For the text-containing cell, return its midpoint in [x, y] coordinate format. 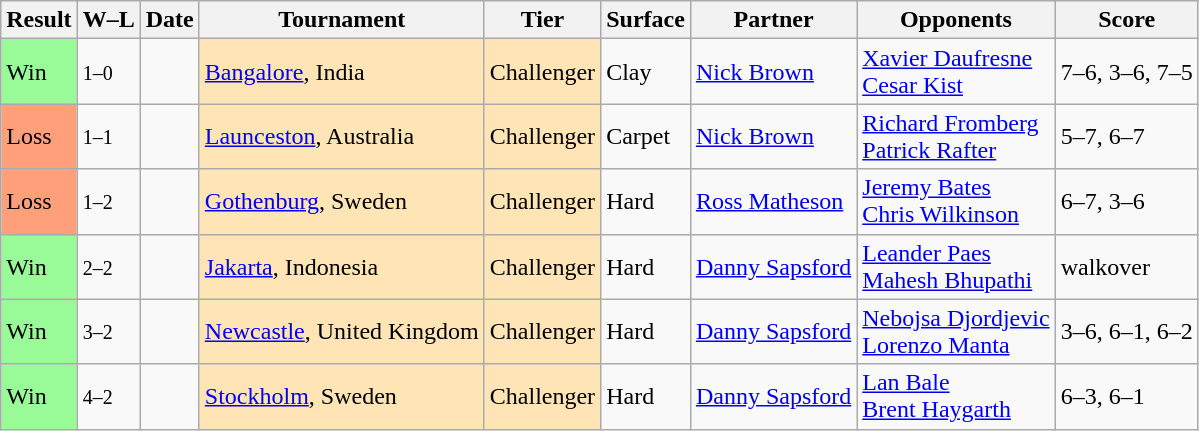
Nebojsa Djordjevic Lorenzo Manta [956, 332]
Richard Fromberg Patrick Rafter [956, 136]
Score [1126, 20]
Ross Matheson [773, 202]
walkover [1126, 266]
Surface [646, 20]
Tier [542, 20]
Newcastle, United Kingdom [342, 332]
5–7, 6–7 [1126, 136]
7–6, 3–6, 7–5 [1126, 72]
4–2 [108, 396]
Partner [773, 20]
Opponents [956, 20]
1–1 [108, 136]
1–0 [108, 72]
Gothenburg, Sweden [342, 202]
6–3, 6–1 [1126, 396]
Date [170, 20]
3–6, 6–1, 6–2 [1126, 332]
Xavier Daufresne Cesar Kist [956, 72]
Result [39, 20]
2–2 [108, 266]
1–2 [108, 202]
Carpet [646, 136]
Leander Paes Mahesh Bhupathi [956, 266]
Tournament [342, 20]
Bangalore, India [342, 72]
Jakarta, Indonesia [342, 266]
Stockholm, Sweden [342, 396]
6–7, 3–6 [1126, 202]
Launceston, Australia [342, 136]
3–2 [108, 332]
Lan Bale Brent Haygarth [956, 396]
W–L [108, 20]
Clay [646, 72]
Jeremy Bates Chris Wilkinson [956, 202]
